Capture the cell that displays the provided text and extract its (X, Y) central coordinate. 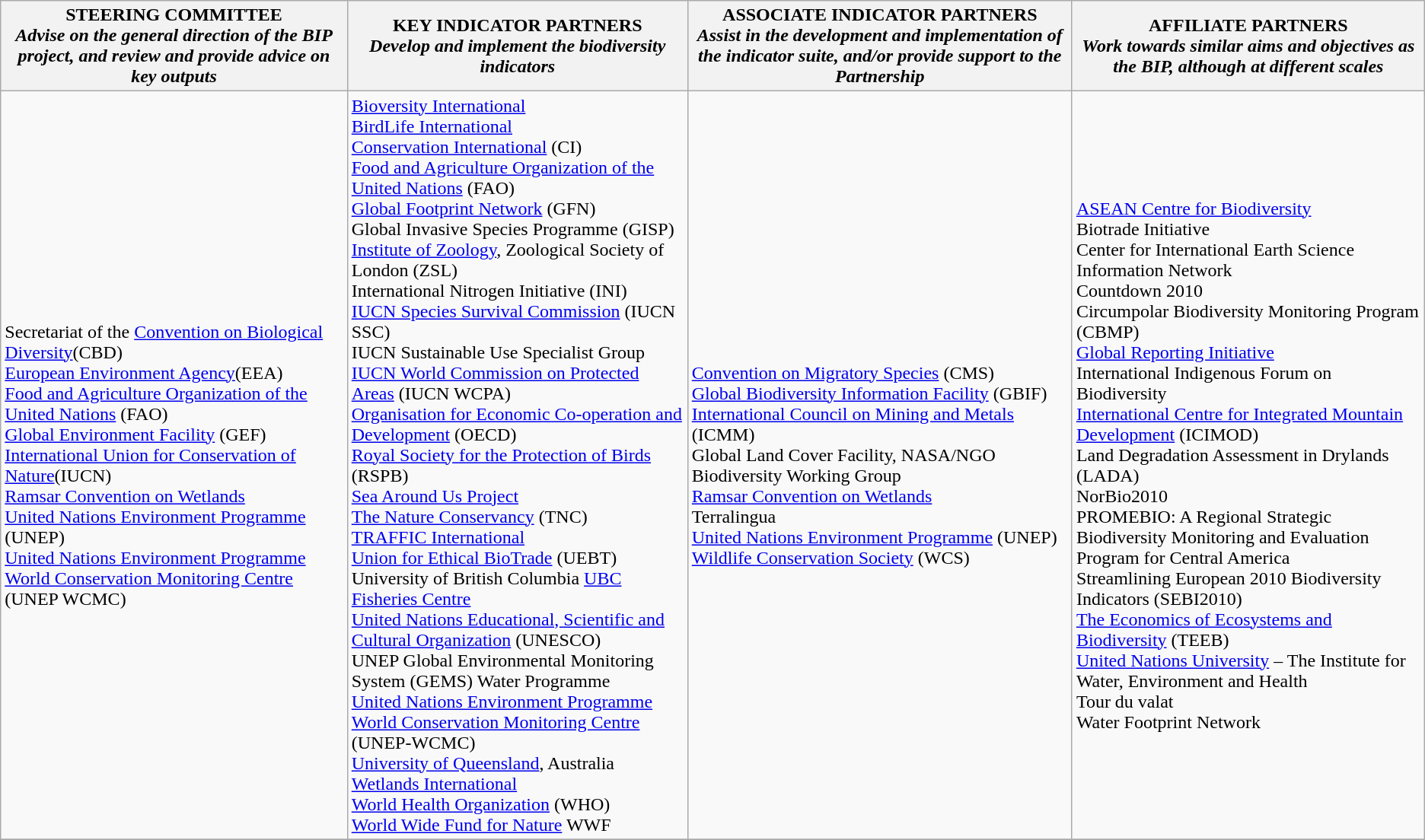
AFFILIATE PARTNERS Work towards similar aims and objectives as the BIP, although at different scales (1248, 46)
ASSOCIATE INDICATOR PARTNERS Assist in the development and implementation of the indicator suite, and/or provide support to the Partnership (880, 46)
KEY INDICATOR PARTNERS Develop and implement the biodiversity indicators (518, 46)
STEERING COMMITTEE Advise on the general direction of the BIP project, and review and provide advice on key outputs (174, 46)
